From the cell containing the given text, extract its center point as [x, y] coordinate. 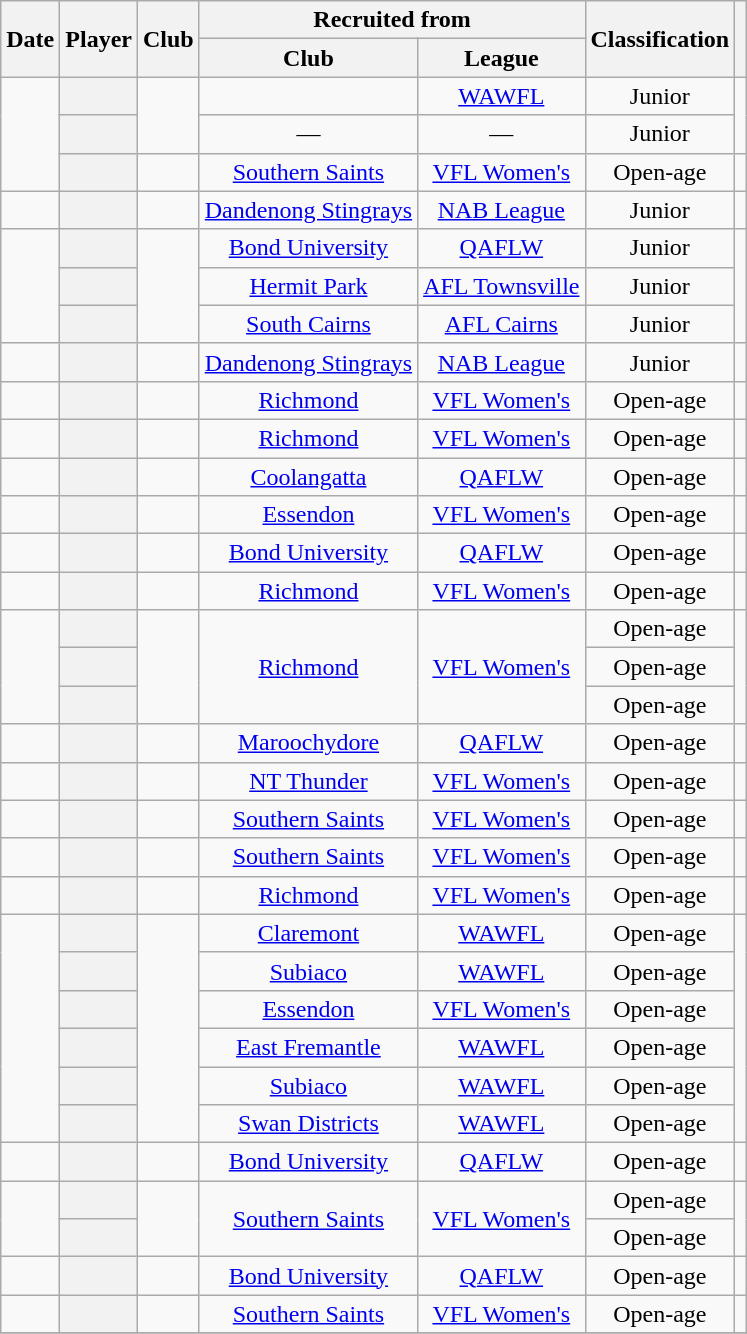
AFL Townsville [502, 286]
Classification [660, 39]
Date [30, 39]
Hermit Park [308, 286]
Coolangatta [308, 477]
Maroochydore [308, 743]
NT Thunder [308, 781]
Swan Districts [308, 1124]
Player [99, 39]
Claremont [308, 933]
South Cairns [308, 324]
League [502, 58]
AFL Cairns [502, 324]
East Fremantle [308, 1047]
Recruited from [392, 20]
